Output the [X, Y] coordinate of the center of the cell containing the given text.  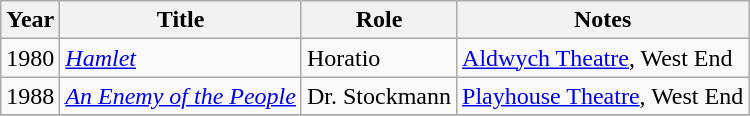
Dr. Stockmann [378, 96]
Aldwych Theatre, West End [603, 58]
Hamlet [181, 58]
1988 [30, 96]
An Enemy of the People [181, 96]
Title [181, 20]
Horatio [378, 58]
Playhouse Theatre, West End [603, 96]
Notes [603, 20]
1980 [30, 58]
Role [378, 20]
Year [30, 20]
